Return [x, y] of the center of cell containing provided text 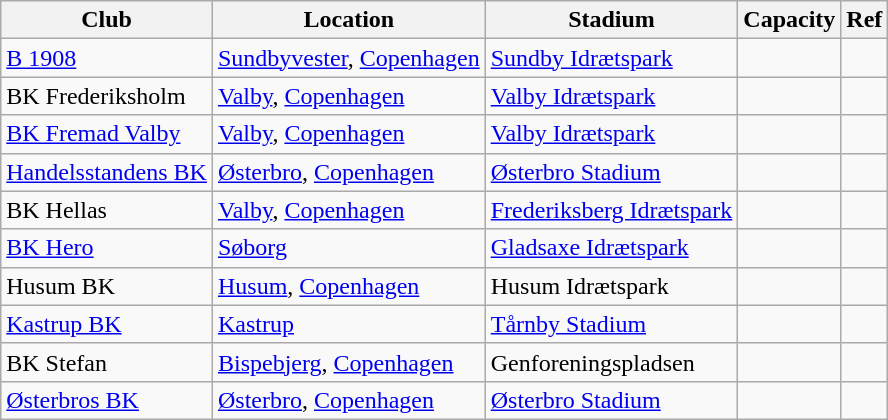
Husum, Copenhagen [348, 286]
Østerbros BK [107, 400]
Tårnby Stadium [612, 324]
Frederiksberg Idrætspark [612, 210]
BK Hellas [107, 210]
Capacity [790, 20]
Club [107, 20]
Stadium [612, 20]
BK Stefan [107, 362]
Kastrup [348, 324]
Husum BK [107, 286]
Ref [864, 20]
Søborg [348, 248]
Gladsaxe Idrætspark [612, 248]
Location [348, 20]
Husum Idrætspark [612, 286]
Bispebjerg, Copenhagen [348, 362]
Kastrup BK [107, 324]
Sundbyvester, Copenhagen [348, 58]
Handelsstandens BK [107, 172]
BK Hero [107, 248]
BK Fremad Valby [107, 134]
BK Frederiksholm [107, 96]
Genforeningspladsen [612, 362]
B 1908 [107, 58]
Sundby Idrætspark [612, 58]
